Search for the cell housing the specified text and yield its (x, y) center coordinate. 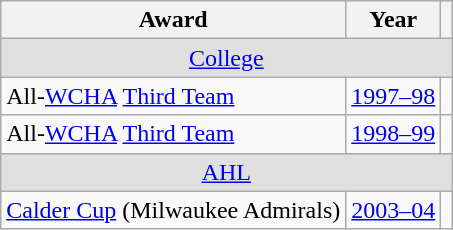
Calder Cup (Milwaukee Admirals) (174, 210)
AHL (226, 172)
Award (174, 20)
2003–04 (394, 210)
Year (394, 20)
1998–99 (394, 134)
College (226, 58)
1997–98 (394, 96)
